Locate the cell with the specified text and output its [x, y] center coordinate. 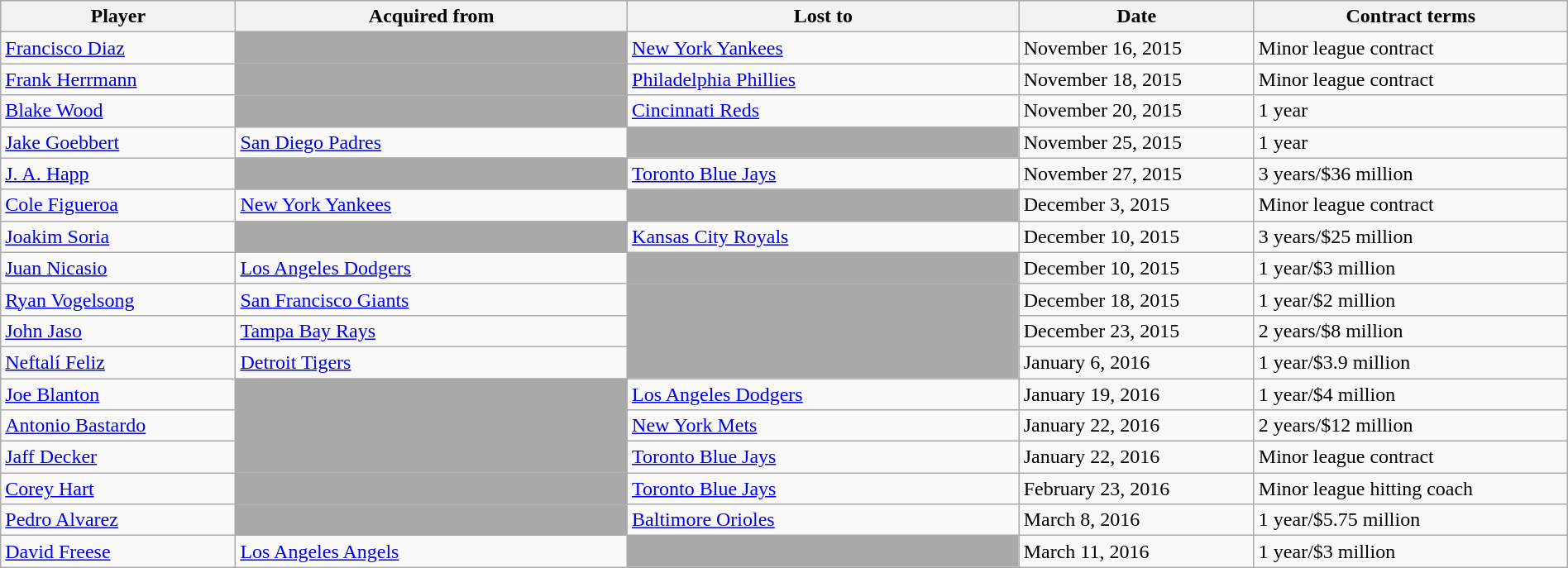
John Jaso [118, 331]
New York Mets [824, 426]
Player [118, 17]
March 11, 2016 [1136, 551]
Baltimore Orioles [824, 520]
J. A. Happ [118, 174]
San Diego Padres [432, 142]
Francisco Diaz [118, 48]
Joe Blanton [118, 394]
Detroit Tigers [432, 362]
Cincinnati Reds [824, 111]
Antonio Bastardo [118, 426]
Neftalí Feliz [118, 362]
1 year/$3.9 million [1411, 362]
Blake Wood [118, 111]
3 years/$36 million [1411, 174]
1 year/$5.75 million [1411, 520]
November 27, 2015 [1136, 174]
Corey Hart [118, 489]
Kansas City Royals [824, 236]
Jaff Decker [118, 457]
November 20, 2015 [1136, 111]
Joakim Soria [118, 236]
March 8, 2016 [1136, 520]
Ryan Vogelsong [118, 299]
Minor league hitting coach [1411, 489]
Los Angeles Angels [432, 551]
Tampa Bay Rays [432, 331]
Pedro Alvarez [118, 520]
Contract terms [1411, 17]
Lost to [824, 17]
1 year/$2 million [1411, 299]
3 years/$25 million [1411, 236]
Frank Herrmann [118, 79]
Acquired from [432, 17]
February 23, 2016 [1136, 489]
November 18, 2015 [1136, 79]
Date [1136, 17]
January 6, 2016 [1136, 362]
December 23, 2015 [1136, 331]
Philadelphia Phillies [824, 79]
November 25, 2015 [1136, 142]
David Freese [118, 551]
January 19, 2016 [1136, 394]
December 18, 2015 [1136, 299]
November 16, 2015 [1136, 48]
December 3, 2015 [1136, 205]
Juan Nicasio [118, 268]
Cole Figueroa [118, 205]
2 years/$8 million [1411, 331]
2 years/$12 million [1411, 426]
San Francisco Giants [432, 299]
1 year/$4 million [1411, 394]
Jake Goebbert [118, 142]
